For the text-containing cell, return its midpoint in (X, Y) coordinate format. 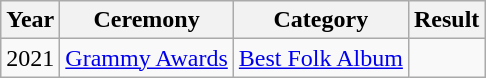
2021 (30, 58)
Result (446, 20)
Best Folk Album (320, 58)
Year (30, 20)
Grammy Awards (147, 58)
Category (320, 20)
Ceremony (147, 20)
